Identify which cell holds the provided text, then report its (X, Y) central coordinate. 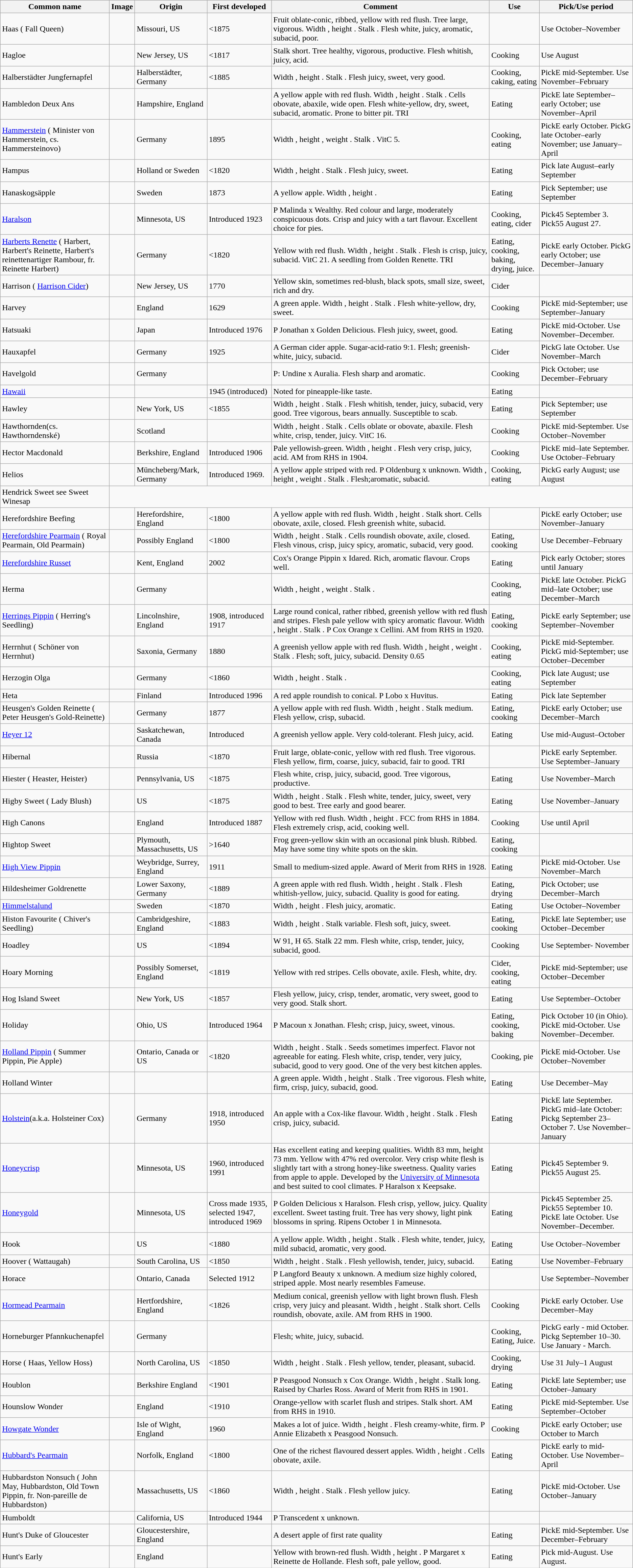
Hog Island Sweet (55, 998)
Isle of Wight, England (171, 1429)
A yellow apple with red flush. Width , height . Stalk short. Cells obovate, axile, closed. Flesh greenish white, subacid. (381, 518)
Possibly Somerset, England (171, 972)
Fruit large, oblate-conic, yellow with red flush. Tree vigorous. Flesh yellow, firm, coarse, juicy, subacid, fair to good. TRI (381, 757)
A red apple roundish to conical. P Lobo x Huvitus. (381, 695)
Honeycrisp (55, 1168)
Introduced 1964 (239, 1025)
Hoadley (55, 946)
<1901 (239, 1385)
A greenish yellow apple with red flush. Width , height , weight . Stalk . Flesh; soft, juicy, subacid. Density 0.65 (381, 651)
Pick October; use December–February (586, 374)
Use November–February (586, 1261)
Use September–November (586, 1279)
PickE mid-September. Use November–February (586, 77)
<1894 (239, 946)
Herzogin Olga (55, 678)
Pick45 September 25. Pick55 September 10. PickE late October. Use November–December. (586, 1212)
Herrings Pippin ( Herring's Seedling) (55, 620)
PickE late September–early October; use November–April (586, 104)
Introduced 1976 (239, 330)
P Malinda x Wealthy. Red colour and large, moderately conspicuous dots. Crisp and juicy with a tart flavour. Excellent choice for pies. (381, 219)
A German cider apple. Sugar-acid-ratio 9:1. Flesh; greenish-white, juicy, subacid. (381, 352)
Use November–January (586, 801)
Image (122, 7)
Lower Saxony, Germany (171, 889)
Heusgen's Golden Reinette ( Peter Heusgen's Gold-Reinette) (55, 713)
Pick45 September 9. Pick55 August 25. (586, 1168)
Hawaii (55, 391)
Use December–May (586, 1083)
Hormead Pearmain (55, 1305)
1908, introduced 1917 (239, 620)
PickE early October. PickG late October–early November; use January–April (586, 139)
Heta (55, 695)
PickE mid-September. Use October–November (586, 431)
Saskatchewan, Canada (171, 735)
1960, introduced 1991 (239, 1168)
Pennsylvania, US (171, 779)
PickE mid–late September. Use October–February (586, 453)
Hoover ( Wattaugah) (55, 1261)
Ontario, Canada or US (171, 1056)
Comment (381, 7)
<1883 (239, 923)
Pick October; use December–March (586, 889)
PickE late September; use October–December (586, 923)
Holstein(a.k.a. Holsteiner Cox) (55, 1119)
Cambridgeshire, England (171, 923)
Orange-yellow with scarlet flush and stripes. Stalk short. AM from RHS in 1910. (381, 1406)
Makes a lot of juice. Width , height . Flesh creamy-white, firm. P Annie Elizabeth x Peasgood Nonsuch. (381, 1429)
Herefordshire Pearmain ( Royal Pearmain, Old Pearmain) (55, 541)
Width , height . Stalk . Cells oblate or obovate, abaxile. Flesh white, crisp, tender, juicy. VitC 16. (381, 431)
PickE mid-September; use October–December (586, 972)
Yellow with red stripes. Cells obovate, axile. Flesh, white, dry. (381, 972)
PickE mid-September. Use December–February (586, 1535)
Hibernal (55, 757)
Cooking, caking, eating (514, 77)
Cider, cooking, eating (514, 972)
A yellow apple with red flush. Width , height . Stalk medium. Flesh yellow, crisp, subacid. (381, 713)
Hiester ( Heaster, Heister) (55, 779)
Holland Winter (55, 1083)
PickE early September; use September–November (586, 620)
P Langford Beauty x unknown. A medium size highly colored, striped apple. Most nearly resembles Fameuse. (381, 1279)
Cooking, pie (514, 1056)
Humboldt (55, 1518)
Pick October 10 (in Ohio). PickE mid-October. Use November–December. (586, 1025)
P Macoun x Jonathan. Flesh; crisp, juicy, sweet, vinous. (381, 1025)
Missouri, US (171, 29)
Pick late September (586, 695)
A yellow apple. Width , height . (381, 193)
PickE late October. PickG mid–late October; use December–March (586, 589)
Halberstädter Jungfernapfel (55, 77)
Width , height . Stalk . Flesh yellowish, tender, juicy, subacid. (381, 1261)
Common name (55, 7)
Yellow with brown-red flush. Width , height . P Margaret x Reinette de Hollande. Flesh soft, pale yellow, good. (381, 1557)
Müncheberg/Mark, Germany (171, 474)
Introduced 1969. (239, 474)
Fruit oblate-conic, ribbed, yellow with red flush. Tree large, vigorous. Width , height . Stalk . Flesh white, juicy, aromatic, subacid, poor. (381, 29)
1945 (introduced) (239, 391)
Herrnhut ( Schöner von Herrnhut) (55, 651)
Flesh white, crisp, juicy, subacid, good. Tree vigorous, productive. (381, 779)
P Peasgood Nonsuch x Cox Orange. Width , height . Stalk long. Raised by Charles Ross. Award of Merit from RHS in 1901. (381, 1385)
Introduced 1944 (239, 1518)
One of the richest flavoured dessert apples. Width , height . Cells obovate, axile. (381, 1455)
Hightop Sweet (55, 845)
A yellow apple striped with red. P Oldenburg x unknown. Width , height , weight . Stalk . Flesh;aromatic, subacid. (381, 474)
Hampshire, England (171, 104)
Hook (55, 1244)
South Carolina, US (171, 1261)
Small to medium-sized apple. Award of Merit from RHS in 1928. (381, 866)
High View Pippin (55, 866)
Plymouth, Massachusetts, US (171, 845)
PickE mid-October. Use November–December. (586, 330)
Hendrick Sweet see Sweet Winesap (55, 497)
Hambledon Deux Ans (55, 104)
A desert apple of first rate quality (381, 1535)
1925 (239, 352)
Pick late August–early September (586, 170)
Eating, cooking, baking (514, 1025)
Pale yellowish-green. Width , height . Flesh very crisp, juicy, acid. AM from RHS in 1904. (381, 453)
Pick late August; use September (586, 678)
1877 (239, 713)
Width , height . Stalk . Flesh juicy, sweet, very good. (381, 77)
PickE early September. Use September–January (586, 757)
Width , height . Flesh juicy, aromatic. (381, 906)
Use September–October (586, 998)
Width , height . Stalk variable. Flesh soft, juicy, sweet. (381, 923)
Width , height . Stalk . Flesh juicy, sweet. (381, 170)
Howgate Wonder (55, 1429)
Holland or Sweden (171, 170)
Holland Pippin ( Summer Pippin, Pie Apple) (55, 1056)
Hoary Morning (55, 972)
Harrison ( Harrison Cider) (55, 286)
Herma (55, 589)
North Carolina, US (171, 1363)
Hubbard's Pearmain (55, 1455)
Use August (586, 55)
Cox's Orange Pippin x Idared. Rich, aromatic flavour. Crops well. (381, 562)
Saxonia, Germany (171, 651)
PickG early - mid October. Pickg September 10–30. Use January - March. (586, 1336)
Eating, cooking, baking, drying, juice. (514, 255)
Hawley (55, 409)
Hector Macdonald (55, 453)
PickE mid-October. Use October–January (586, 1491)
Cooking, drying (514, 1363)
Introduced (239, 735)
PickE early October; use November–January (586, 518)
Massachusetts, US (171, 1491)
Heyer 12 (55, 735)
Introduced 1923 (239, 219)
High Canons (55, 823)
Helios (55, 474)
Hatsuaki (55, 330)
Noted for pineapple-like taste. (381, 391)
Herefordshire Beefing (55, 518)
Yellow with red flush. Width , height . FCC from RHS in 1884. Flesh extremely crisp, acid, cooking well. (381, 823)
Introduced 1887 (239, 823)
Histon Favourite ( Chiver's Seedling) (55, 923)
P: Undine x Auralia. Flesh sharp and aromatic. (381, 374)
Holiday (55, 1025)
Hagloe (55, 55)
Use (514, 7)
PickE mid-September; use September–January (586, 308)
Stalk short. Tree healthy, vigorous, productive. Flesh whitish, juicy, acid. (381, 55)
A green apple. Width , height . Stalk . Flesh white-yellow, dry, sweet. (381, 308)
Hertfordshire, England (171, 1305)
Houblon (55, 1385)
An apple with a Cox-like flavour. Width , height . Stalk . Flesh crisp, juicy, subacid. (381, 1119)
Haralson (55, 219)
PickE early October; use October to March (586, 1429)
Pick45 September 3. Pick55 August 27. (586, 219)
Pick/Use period (586, 7)
California, US (171, 1518)
Finland (171, 695)
1960 (239, 1429)
A green apple with red flush. Width , height . Stalk . Flesh whitish-yellow, juicy, subacid. Quality is good for eating. (381, 889)
Width , height . Stalk . Flesh yellow, tender, pleasant, subacid. (381, 1363)
P Jonathan x Golden Delicious. Flesh juicy, sweet, good. (381, 330)
<1885 (239, 77)
Havelgold (55, 374)
1880 (239, 651)
Hubbardston Nonsuch ( John May, Hubbardston, Old Town Pippin, fr. Non-pareille de Hubbardston) (55, 1491)
Haas ( Fall Queen) (55, 29)
PickE early October. Use December–May (586, 1305)
Frog green-yellow skin with an occasional pink blush. Ribbed. May have some tiny white spots on the skin. (381, 845)
Width , height . Stalk . Flesh white, tender, juicy, sweet, very good to best. Tree early and good bearer. (381, 801)
Ontario, Canada (171, 1279)
Gloucestershire, England (171, 1535)
PickE late September; use October–January (586, 1385)
Width , height . Stalk . Flesh whitish, tender, juicy, subacid, very good. Tree vigorous, bears annually. Susceptible to scab. (381, 409)
Norfolk, England (171, 1455)
Hanaskogsäpple (55, 193)
Cross made 1935, selected 1947, introduced 1969 (239, 1212)
2002 (239, 562)
>1640 (239, 845)
Yellow with red flush. Width , height . Stalk . Flesh is crisp, juicy, subacid. VitC 21. A seedling from Golden Renette. TRI (381, 255)
Pick early October; stores until January (586, 562)
Japan (171, 330)
<1880 (239, 1244)
Higby Sweet ( Lady Blush) (55, 801)
Hauxapfel (55, 352)
PickG early August; use August (586, 474)
Width , height . Stalk . (381, 678)
PickE mid-September. Use September–October (586, 1406)
Selected 1912 (239, 1279)
<1826 (239, 1305)
<1910 (239, 1406)
1918, introduced 1950 (239, 1119)
Horse ( Haas, Yellow Hoss) (55, 1363)
PickE early to mid-October. Use November–April (586, 1455)
Harberts Renette ( Harbert, Harbert's Reinette, Harbert's reinettenartiger Rambour, fr. Reinette Harbert) (55, 255)
Hunt's Duke of Gloucester (55, 1535)
Harvey (55, 308)
PickE mid-October. Use October–November (586, 1056)
Pick mid-August. Use August. (586, 1557)
Herefordshire, England (171, 518)
Ohio, US (171, 1025)
PickE late September. PickG mid–late October: Pickg September 23–October 7. Use November–January (586, 1119)
Flesh yellow, juicy, crisp, tender, aromatic, very sweet, good to very good. Stalk short. (381, 998)
Possibly England (171, 541)
PickE mid-October. Use November–March (586, 866)
Hildesheimer Goldrenette (55, 889)
Hammerstein ( Minister von Hammerstein, cs. Hammersteinovo) (55, 139)
Width , height . Stalk . Cells roundish obovate, axile, closed. Flesh vinous, crisp, juicy spicy, aromatic, subacid, very good. (381, 541)
Use 31 July–1 August (586, 1363)
First developed (239, 7)
<1817 (239, 55)
Berkshire England (171, 1385)
Flesh; white, juicy, subacid. (381, 1336)
Hounslow Wonder (55, 1406)
<1889 (239, 889)
Hawthornden(cs. Hawthorndenské) (55, 431)
Origin (171, 7)
A green apple. Width , height . Stalk . Tree vigorous. Flesh white, firm, crisp, juicy, subacid, good. (381, 1083)
Introduced 1996 (239, 695)
Eating, drying (514, 889)
Herefordshire Russet (55, 562)
Cooking, eating, cider (514, 219)
<1819 (239, 972)
<1857 (239, 998)
Use November–March (586, 779)
Use until April (586, 823)
Use December–February (586, 541)
Yellow skin, sometimes red-blush, black spots, small size, sweet, rich and dry. (381, 286)
Kent, England (171, 562)
Weybridge, Surrey, England (171, 866)
Width , height , weight . Stalk . (381, 589)
1911 (239, 866)
Hampus (55, 170)
Use mid-August–October (586, 735)
A yellow apple. Width , height . Stalk . Flesh white, tender, juicy, mild subacid, aromatic, very good. (381, 1244)
<1855 (239, 409)
Scotland (171, 431)
PickG late October. Use November–March (586, 352)
Use September- November (586, 946)
Introduced 1906 (239, 453)
Width , height , weight . Stalk . VitC 5. (381, 139)
1873 (239, 193)
Halberstädter, Germany (171, 77)
Horneburger Pfannkuchenapfel (55, 1336)
1629 (239, 308)
Berkshire, England (171, 453)
1895 (239, 139)
PickE early October. PickG early October; use December–January (586, 255)
A greenish yellow apple. Very cold-tolerant. Flesh juicy, acid. (381, 735)
PickE early October; use December–March (586, 713)
PickE mid-September. PickG mid-September; use October–December (586, 651)
Width , height . Stalk . Flesh yellow juicy. (381, 1491)
P Transcedent x unknown. (381, 1518)
1770 (239, 286)
Horace (55, 1279)
W 91, H 65. Stalk 22 mm. Flesh white, crisp, tender, juicy, subacid, good. (381, 946)
Honeygold (55, 1212)
Lincolnshire, England (171, 620)
Hunt's Early (55, 1557)
Cooking, Eating, Juice. (514, 1336)
Russia (171, 757)
Himmelstalund (55, 906)
